Detect which cell encompasses the target text, then output its [x, y] center coordinate. 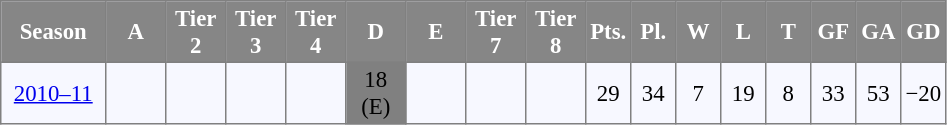
Tier 4 [316, 32]
Tier 3 [256, 32]
GA [878, 32]
E [436, 32]
T [788, 32]
8 [788, 93]
GD [924, 32]
L [744, 32]
W [698, 32]
GF [834, 32]
33 [834, 93]
7 [698, 93]
Tier 7 [496, 32]
29 [608, 93]
A [136, 32]
Tier 2 [196, 32]
19 [744, 93]
−20 [924, 93]
Pts. [608, 32]
53 [878, 93]
Season [54, 32]
34 [654, 93]
D [376, 32]
Tier 8 [556, 32]
18 (E) [376, 93]
2010–11 [54, 93]
Pl. [654, 32]
